Identify which cell holds the provided text, then report its [X, Y] central coordinate. 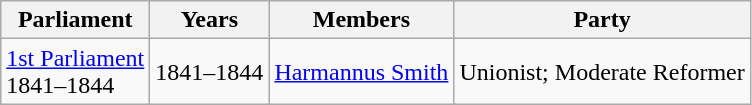
Parliament [76, 20]
Years [210, 20]
Party [602, 20]
1841–1844 [210, 72]
Unionist; Moderate Reformer [602, 72]
Harmannus Smith [362, 72]
Members [362, 20]
1st Parliament1841–1844 [76, 72]
